Search for the cell housing the specified text and yield its (x, y) center coordinate. 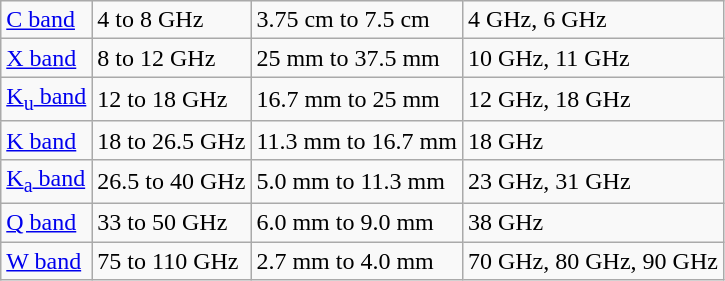
26.5 to 40 GHz (172, 181)
Ka band (46, 181)
4 to 8 GHz (172, 20)
5.0 mm to 11.3 mm (357, 181)
38 GHz (592, 223)
K band (46, 140)
X band (46, 58)
23 GHz, 31 GHz (592, 181)
12 to 18 GHz (172, 99)
70 GHz, 80 GHz, 90 GHz (592, 261)
12 GHz, 18 GHz (592, 99)
C band (46, 20)
2.7 mm to 4.0 mm (357, 261)
Ku band (46, 99)
18 GHz (592, 140)
6.0 mm to 9.0 mm (357, 223)
10 GHz, 11 GHz (592, 58)
25 mm to 37.5 mm (357, 58)
33 to 50 GHz (172, 223)
8 to 12 GHz (172, 58)
18 to 26.5 GHz (172, 140)
16.7 mm to 25 mm (357, 99)
3.75 cm to 7.5 cm (357, 20)
4 GHz, 6 GHz (592, 20)
Q band (46, 223)
11.3 mm to 16.7 mm (357, 140)
W band (46, 261)
75 to 110 GHz (172, 261)
